Scan for the cell matching the given text and deliver its (x, y) coordinate at center. 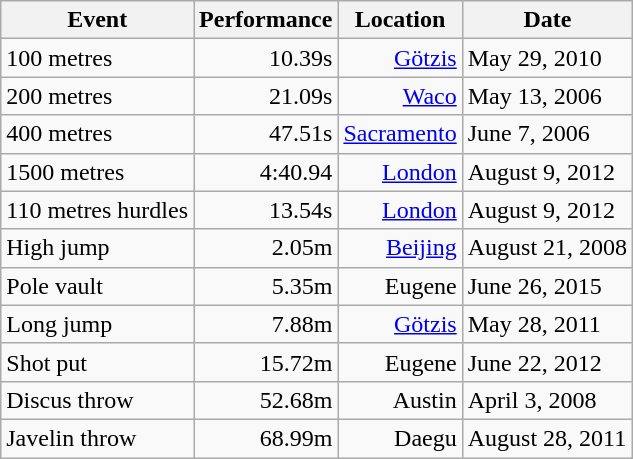
5.35m (266, 286)
200 metres (98, 96)
1500 metres (98, 172)
Javelin throw (98, 438)
Daegu (400, 438)
Waco (400, 96)
52.68m (266, 400)
2.05m (266, 248)
August 21, 2008 (547, 248)
Discus throw (98, 400)
High jump (98, 248)
68.99m (266, 438)
Pole vault (98, 286)
Long jump (98, 324)
Sacramento (400, 134)
13.54s (266, 210)
August 28, 2011 (547, 438)
Austin (400, 400)
Event (98, 20)
21.09s (266, 96)
June 26, 2015 (547, 286)
Location (400, 20)
47.51s (266, 134)
7.88m (266, 324)
Beijing (400, 248)
June 7, 2006 (547, 134)
10.39s (266, 58)
May 29, 2010 (547, 58)
15.72m (266, 362)
100 metres (98, 58)
April 3, 2008 (547, 400)
400 metres (98, 134)
May 28, 2011 (547, 324)
May 13, 2006 (547, 96)
4:40.94 (266, 172)
June 22, 2012 (547, 362)
110 metres hurdles (98, 210)
Shot put (98, 362)
Date (547, 20)
Performance (266, 20)
